Detect which cell encompasses the target text, then output its (x, y) center coordinate. 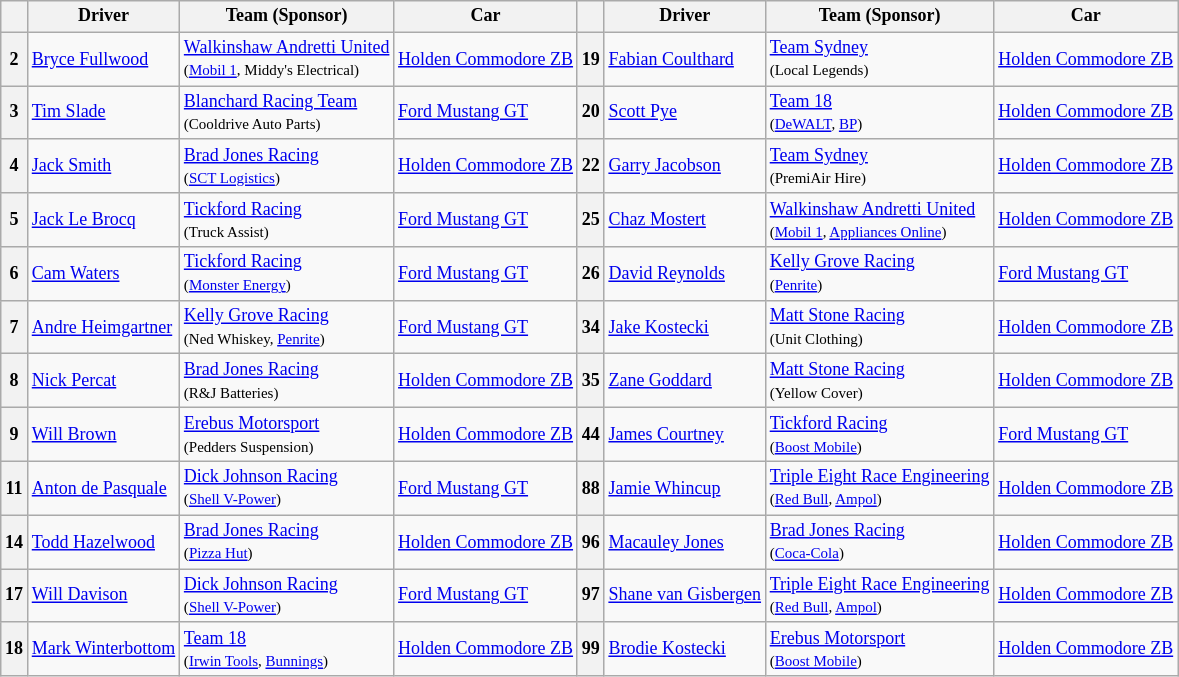
Brodie Kostecki (684, 649)
Scott Pye (684, 113)
Tickford Racing(Boost Mobile) (879, 435)
44 (590, 435)
Will Davison (103, 596)
19 (590, 59)
Team Sydney(Local Legends) (879, 59)
Brad Jones Racing(Coca-Cola) (879, 542)
Matt Stone Racing(Unit Clothing) (879, 327)
Shane van Gisbergen (684, 596)
Matt Stone Racing(Yellow Cover) (879, 381)
Garry Jacobson (684, 166)
Walkinshaw Andretti United(Mobil 1, Appliances Online) (879, 220)
Todd Hazelwood (103, 542)
4 (14, 166)
Tickford Racing(Monster Energy) (287, 274)
Cam Waters (103, 274)
7 (14, 327)
Team Sydney(PremiAir Hire) (879, 166)
2 (14, 59)
25 (590, 220)
Tim Slade (103, 113)
Brad Jones Racing(Pizza Hut) (287, 542)
26 (590, 274)
99 (590, 649)
3 (14, 113)
Erebus Motorsport(Pedders Suspension) (287, 435)
Brad Jones Racing(SCT Logistics) (287, 166)
Zane Goddard (684, 381)
11 (14, 488)
Brad Jones Racing(R&J Batteries) (287, 381)
Jake Kostecki (684, 327)
34 (590, 327)
Andre Heimgartner (103, 327)
Walkinshaw Andretti United(Mobil 1, Middy's Electrical) (287, 59)
Kelly Grove Racing(Penrite) (879, 274)
Macauley Jones (684, 542)
David Reynolds (684, 274)
Team 18(DeWALT, BP) (879, 113)
Bryce Fullwood (103, 59)
Will Brown (103, 435)
Mark Winterbottom (103, 649)
Team 18(Irwin Tools, Bunnings) (287, 649)
Kelly Grove Racing(Ned Whiskey, Penrite) (287, 327)
88 (590, 488)
9 (14, 435)
Erebus Motorsport(Boost Mobile) (879, 649)
James Courtney (684, 435)
96 (590, 542)
Jamie Whincup (684, 488)
8 (14, 381)
Blanchard Racing Team(Cooldrive Auto Parts) (287, 113)
Jack Smith (103, 166)
Chaz Mostert (684, 220)
Nick Percat (103, 381)
Jack Le Brocq (103, 220)
Fabian Coulthard (684, 59)
97 (590, 596)
17 (14, 596)
Tickford Racing(Truck Assist) (287, 220)
35 (590, 381)
20 (590, 113)
14 (14, 542)
5 (14, 220)
Anton de Pasquale (103, 488)
18 (14, 649)
22 (590, 166)
6 (14, 274)
